Capture the cell that displays the provided text and extract its [x, y] central coordinate. 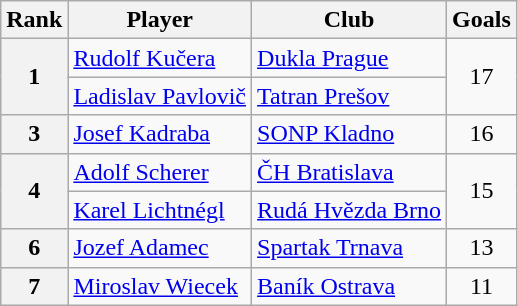
Spartak Trnava [350, 248]
17 [482, 77]
3 [34, 134]
Rudá Hvězda Brno [350, 210]
6 [34, 248]
Karel Lichtnégl [160, 210]
Josef Kadraba [160, 134]
Baník Ostrava [350, 286]
7 [34, 286]
Ladislav Pavlovič [160, 96]
ČH Bratislava [350, 172]
11 [482, 286]
16 [482, 134]
Club [350, 20]
4 [34, 191]
1 [34, 77]
Jozef Adamec [160, 248]
Player [160, 20]
SONP Kladno [350, 134]
13 [482, 248]
Goals [482, 20]
Dukla Prague [350, 58]
Miroslav Wiecek [160, 286]
Rank [34, 20]
15 [482, 191]
Adolf Scherer [160, 172]
Tatran Prešov [350, 96]
Rudolf Kučera [160, 58]
